Provide the (x, y) coordinate of the cell's center where the given text is located.  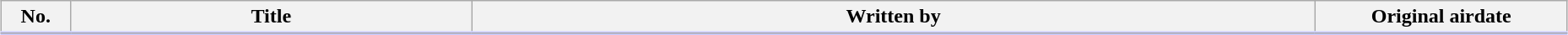
Written by (893, 17)
Title (272, 17)
No. (35, 17)
Original airdate (1441, 17)
